Search for the cell housing the specified text and yield its [X, Y] center coordinate. 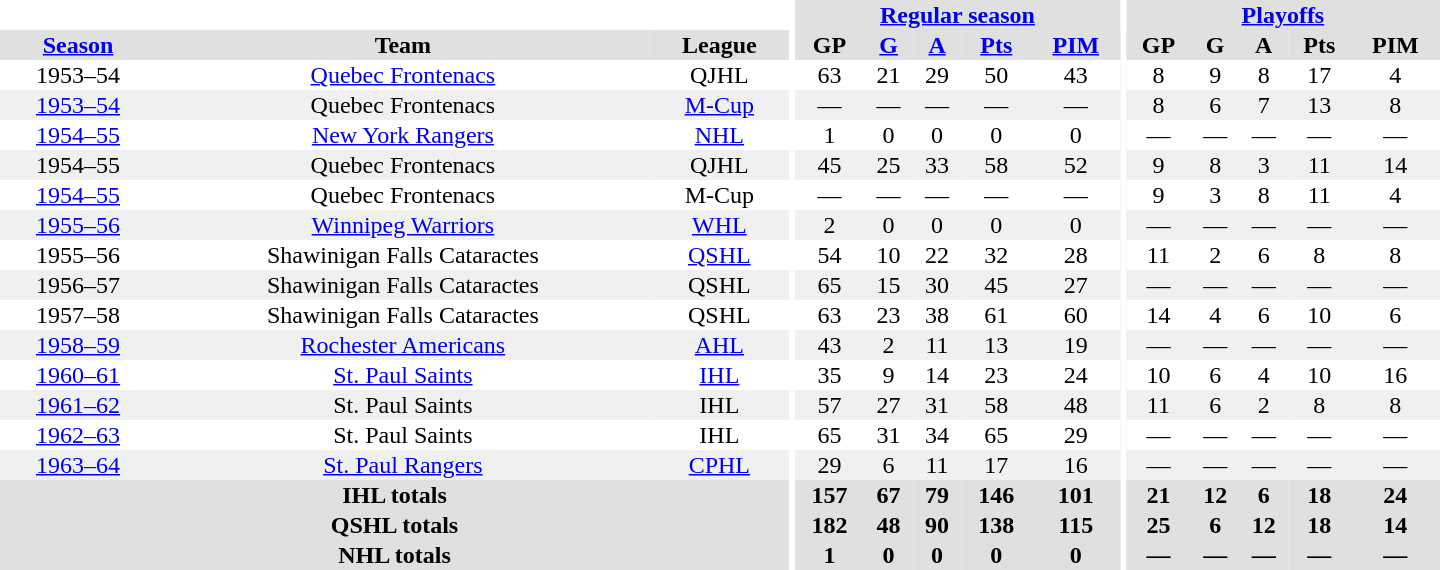
1963–64 [78, 465]
146 [996, 495]
NHL totals [394, 555]
QSHL totals [394, 525]
Regular season [957, 15]
CPHL [720, 465]
32 [996, 255]
35 [829, 375]
15 [888, 285]
Season [78, 45]
52 [1076, 165]
115 [1076, 525]
67 [888, 495]
Playoffs [1283, 15]
Rochester Americans [403, 345]
138 [996, 525]
101 [1076, 495]
St. Paul Rangers [403, 465]
1958–59 [78, 345]
IHL totals [394, 495]
AHL [720, 345]
1960–61 [78, 375]
1961–62 [78, 405]
19 [1076, 345]
61 [996, 315]
1962–63 [78, 435]
Winnipeg Warriors [403, 225]
30 [937, 285]
1956–57 [78, 285]
54 [829, 255]
60 [1076, 315]
Team [403, 45]
34 [937, 435]
NHL [720, 135]
WHL [720, 225]
182 [829, 525]
7 [1263, 105]
38 [937, 315]
90 [937, 525]
57 [829, 405]
157 [829, 495]
1957–58 [78, 315]
50 [996, 75]
79 [937, 495]
33 [937, 165]
New York Rangers [403, 135]
22 [937, 255]
28 [1076, 255]
League [720, 45]
